From the cell containing the given text, extract its center point as [x, y] coordinate. 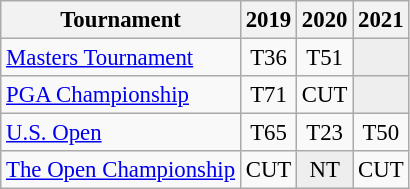
NT [325, 170]
Tournament [121, 20]
The Open Championship [121, 170]
T50 [381, 133]
PGA Championship [121, 95]
2020 [325, 20]
T36 [268, 58]
Masters Tournament [121, 58]
2021 [381, 20]
T51 [325, 58]
T65 [268, 133]
2019 [268, 20]
T71 [268, 95]
T23 [325, 133]
U.S. Open [121, 133]
